Find where the given text appears and provide that cell's center as (x, y) coordinate. 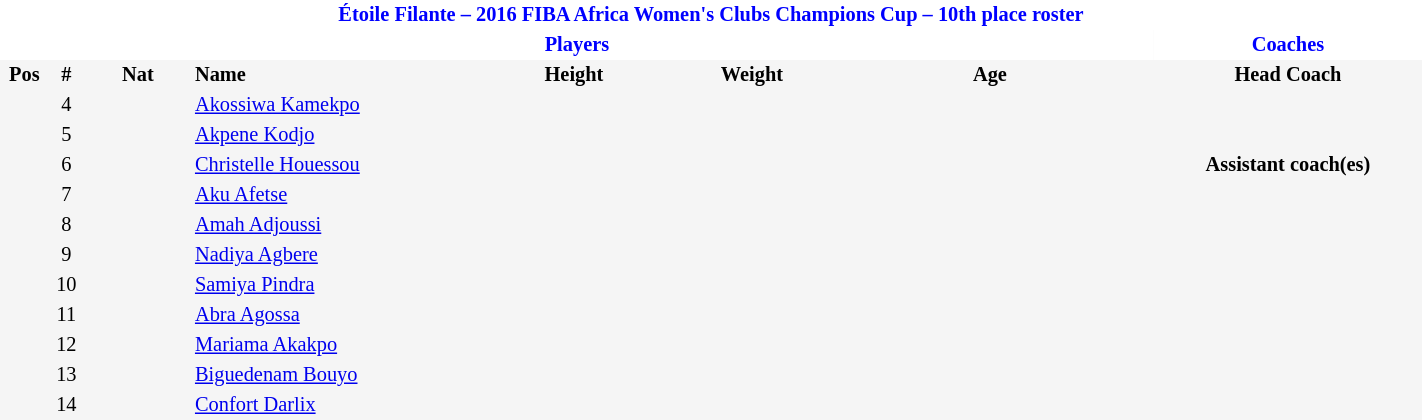
9 (66, 255)
Abra Agossa (331, 315)
Coaches (1288, 45)
Amah Adjoussi (331, 225)
7 (66, 195)
Aku Afetse (331, 195)
Nadiya Agbere (331, 255)
4 (66, 105)
Samiya Pindra (331, 285)
Confort Darlix (331, 405)
8 (66, 225)
5 (66, 135)
Nat (138, 75)
Age (990, 75)
14 (66, 405)
# (66, 75)
12 (66, 345)
Akossiwa Kamekpo (331, 105)
Étoile Filante – 2016 FIBA Africa Women's Clubs Champions Cup – 10th place roster (711, 15)
Biguedenam Bouyo (331, 375)
Akpene Kodjo (331, 135)
Pos (24, 75)
13 (66, 375)
6 (66, 165)
Head Coach (1288, 75)
Mariama Akakpo (331, 345)
Name (331, 75)
11 (66, 315)
10 (66, 285)
Height (574, 75)
Christelle Houessou (331, 165)
Players (577, 45)
Weight (752, 75)
Assistant coach(es) (1288, 165)
